Search for the cell housing the specified text and yield its (X, Y) center coordinate. 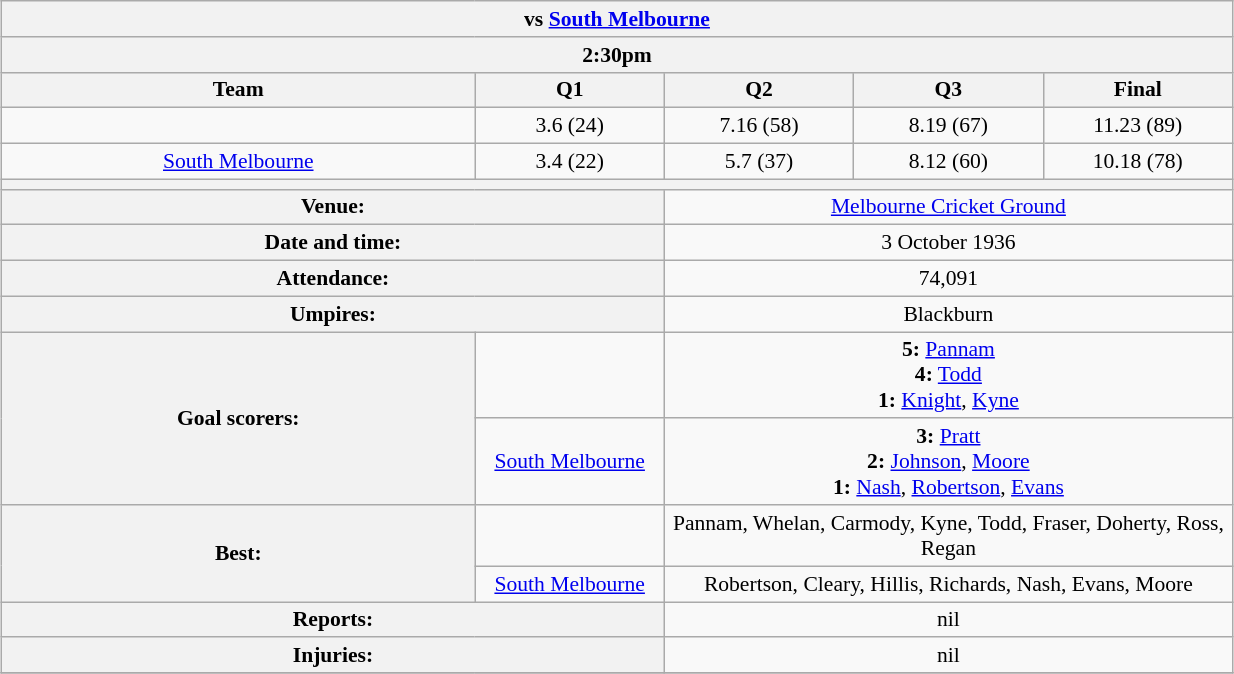
Q1 (570, 90)
Umpires: (334, 314)
3: Pratt2: Johnson, Moore1: Nash, Robertson, Evans (948, 462)
7.16 (58) (758, 126)
Q2 (758, 90)
Final (1138, 90)
Robertson, Cleary, Hillis, Richards, Nash, Evans, Moore (948, 584)
Venue: (334, 207)
3.4 (22) (570, 162)
8.19 (67) (948, 126)
Melbourne Cricket Ground (948, 207)
3.6 (24) (570, 126)
Pannam, Whelan, Carmody, Kyne, Todd, Fraser, Doherty, Ross, Regan (948, 536)
2:30pm (618, 55)
vs South Melbourne (618, 19)
11.23 (89) (1138, 126)
5.7 (37) (758, 162)
74,091 (948, 279)
Team (238, 90)
Goal scorers: (238, 418)
Blackburn (948, 314)
Q3 (948, 90)
Injuries: (334, 656)
Attendance: (334, 279)
3 October 1936 (948, 243)
Reports: (334, 620)
Date and time: (334, 243)
10.18 (78) (1138, 162)
8.12 (60) (948, 162)
Best: (238, 554)
5: Pannam4: Todd1: Knight, Kyne (948, 376)
